Provide the (x, y) coordinate of the cell's center where the given text is located.  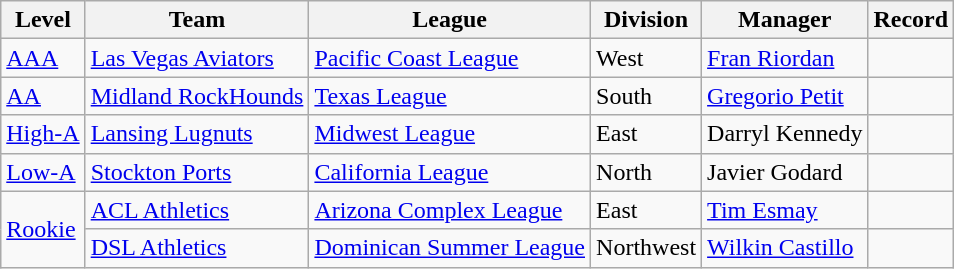
Arizona Complex League (450, 210)
Gregorio Petit (785, 96)
Rookie (43, 229)
ACL Athletics (197, 210)
DSL Athletics (197, 248)
Midland RockHounds (197, 96)
Stockton Ports (197, 172)
Record (911, 20)
California League (450, 172)
Javier Godard (785, 172)
Texas League (450, 96)
High-A (43, 134)
Midwest League (450, 134)
Manager (785, 20)
AA (43, 96)
League (450, 20)
Pacific Coast League (450, 58)
West (646, 58)
Division (646, 20)
Fran Riordan (785, 58)
Level (43, 20)
Lansing Lugnuts (197, 134)
Low-A (43, 172)
South (646, 96)
Wilkin Castillo (785, 248)
Tim Esmay (785, 210)
Darryl Kennedy (785, 134)
Las Vegas Aviators (197, 58)
AAA (43, 58)
Team (197, 20)
North (646, 172)
Dominican Summer League (450, 248)
Northwest (646, 248)
